Scan for the cell matching the given text and deliver its (x, y) coordinate at center. 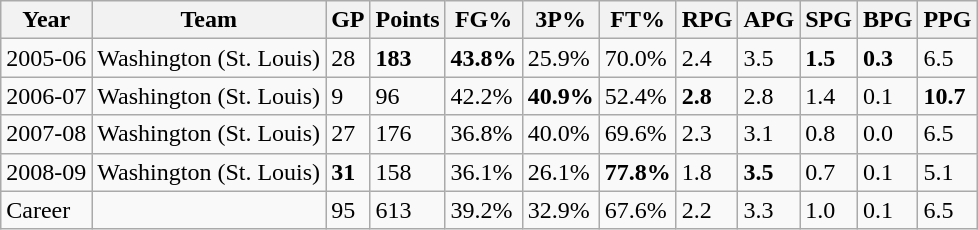
5.1 (948, 172)
183 (408, 58)
36.1% (484, 172)
3.1 (769, 134)
27 (348, 134)
2.3 (707, 134)
613 (408, 210)
BPG (887, 20)
36.8% (484, 134)
2.4 (707, 58)
43.8% (484, 58)
10.7 (948, 96)
95 (348, 210)
2005-06 (46, 58)
0.3 (887, 58)
2007-08 (46, 134)
APG (769, 20)
3.3 (769, 210)
25.9% (560, 58)
158 (408, 172)
SPG (829, 20)
FT% (638, 20)
26.1% (560, 172)
1.5 (829, 58)
42.2% (484, 96)
Year (46, 20)
1.0 (829, 210)
77.8% (638, 172)
RPG (707, 20)
9 (348, 96)
GP (348, 20)
PPG (948, 20)
3P% (560, 20)
2006-07 (46, 96)
0.7 (829, 172)
1.4 (829, 96)
Team (209, 20)
1.8 (707, 172)
0.0 (887, 134)
39.2% (484, 210)
40.9% (560, 96)
70.0% (638, 58)
28 (348, 58)
40.0% (560, 134)
2.2 (707, 210)
Points (408, 20)
69.6% (638, 134)
176 (408, 134)
Career (46, 210)
FG% (484, 20)
32.9% (560, 210)
52.4% (638, 96)
0.8 (829, 134)
2008-09 (46, 172)
31 (348, 172)
96 (408, 96)
67.6% (638, 210)
